Output the [X, Y] coordinate of the center of the cell containing the given text.  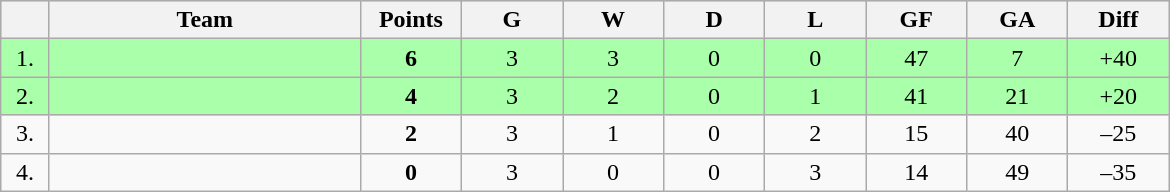
GA [1018, 20]
Points [410, 20]
GF [916, 20]
–25 [1118, 134]
D [714, 20]
1. [26, 58]
4 [410, 96]
W [612, 20]
49 [1018, 172]
G [512, 20]
7 [1018, 58]
21 [1018, 96]
14 [916, 172]
Team [204, 20]
3. [26, 134]
47 [916, 58]
Diff [1118, 20]
41 [916, 96]
6 [410, 58]
15 [916, 134]
+40 [1118, 58]
+20 [1118, 96]
2. [26, 96]
L [816, 20]
4. [26, 172]
40 [1018, 134]
–35 [1118, 172]
